Output the [X, Y] coordinate of the center of the cell containing the given text.  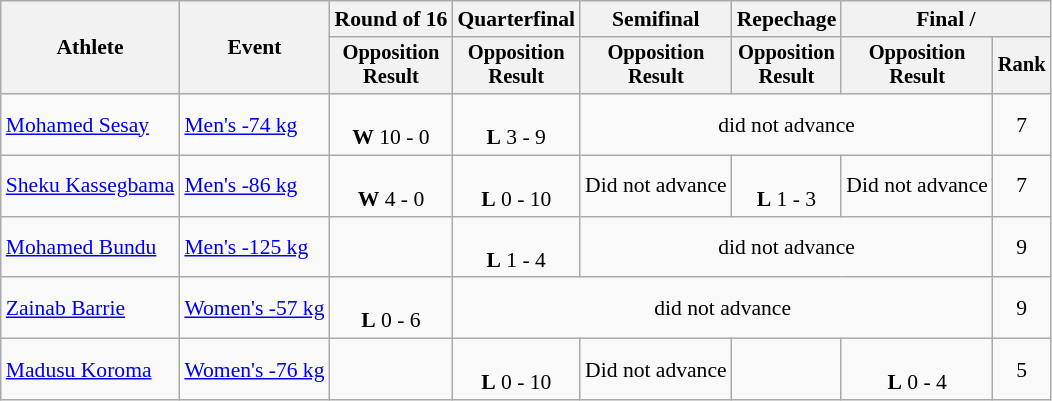
Men's -86 kg [254, 186]
L 3 - 9 [516, 124]
Sheku Kassegbama [90, 186]
Event [254, 48]
Round of 16 [392, 19]
Women's -57 kg [254, 308]
Men's -125 kg [254, 248]
L 0 - 6 [392, 308]
Zainab Barrie [90, 308]
Semifinal [656, 19]
L 1 - 3 [787, 186]
Rank [1022, 66]
L 1 - 4 [516, 248]
Quarterfinal [516, 19]
W 4 - 0 [392, 186]
Women's -76 kg [254, 370]
W 10 - 0 [392, 124]
Repechage [787, 19]
Athlete [90, 48]
Mohamed Bundu [90, 248]
Madusu Koroma [90, 370]
Mohamed Sesay [90, 124]
Final / [946, 19]
Men's -74 kg [254, 124]
5 [1022, 370]
L 0 - 4 [917, 370]
